For the text-containing cell, return its midpoint in [x, y] coordinate format. 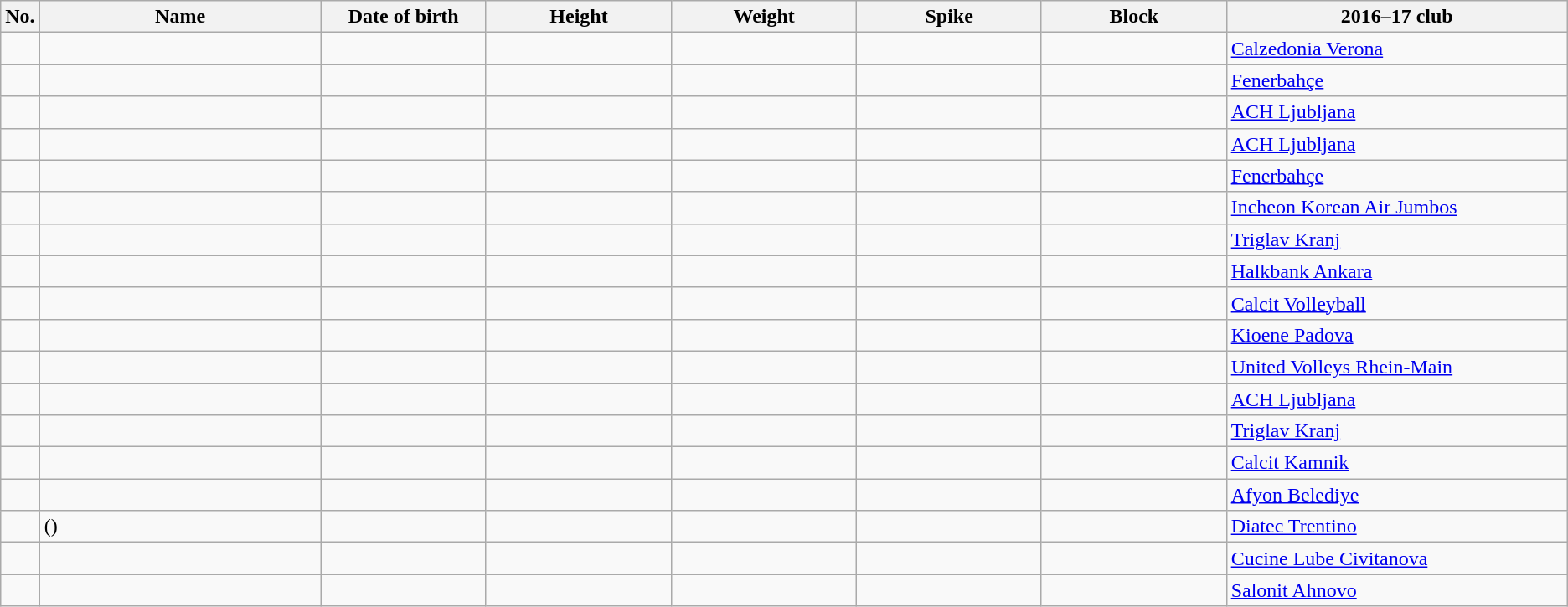
() [180, 527]
United Volleys Rhein-Main [1397, 367]
Calcit Kamnik [1397, 463]
Cucine Lube Civitanova [1397, 558]
Incheon Korean Air Jumbos [1397, 208]
Height [578, 17]
Weight [764, 17]
Calzedonia Verona [1397, 49]
Spike [950, 17]
No. [20, 17]
Salonit Ahnovo [1397, 590]
Kioene Padova [1397, 335]
Block [1134, 17]
Halkbank Ankara [1397, 271]
2016–17 club [1397, 17]
Diatec Trentino [1397, 527]
Date of birth [404, 17]
Calcit Volleyball [1397, 303]
Name [180, 17]
Afyon Belediye [1397, 495]
